Determine the (X, Y) coordinate at the center of the cell enclosing the given text.  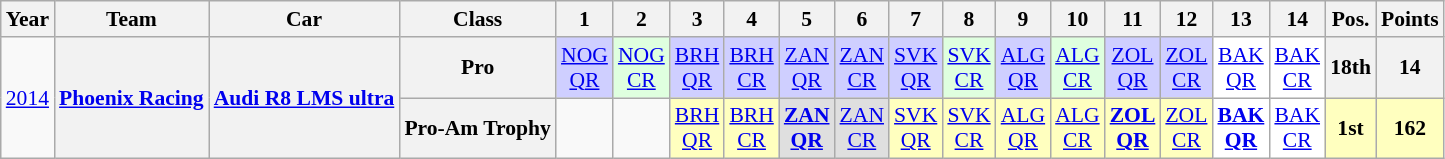
NOGCR (642, 68)
NOGQR (584, 68)
Class (478, 19)
2014 (28, 98)
18th (1350, 68)
7 (916, 19)
Year (28, 19)
8 (968, 19)
Audi R8 LMS ultra (304, 98)
1 (584, 19)
2 (642, 19)
12 (1186, 19)
3 (698, 19)
Team (132, 19)
10 (1077, 19)
1st (1350, 128)
Pos. (1350, 19)
9 (1023, 19)
6 (862, 19)
5 (807, 19)
13 (1240, 19)
11 (1133, 19)
Points (1410, 19)
Car (304, 19)
Pro (478, 68)
Pro-Am Trophy (478, 128)
Phoenix Racing (132, 98)
4 (752, 19)
162 (1410, 128)
